Find where the given text appears and provide that cell's center as [X, Y] coordinate. 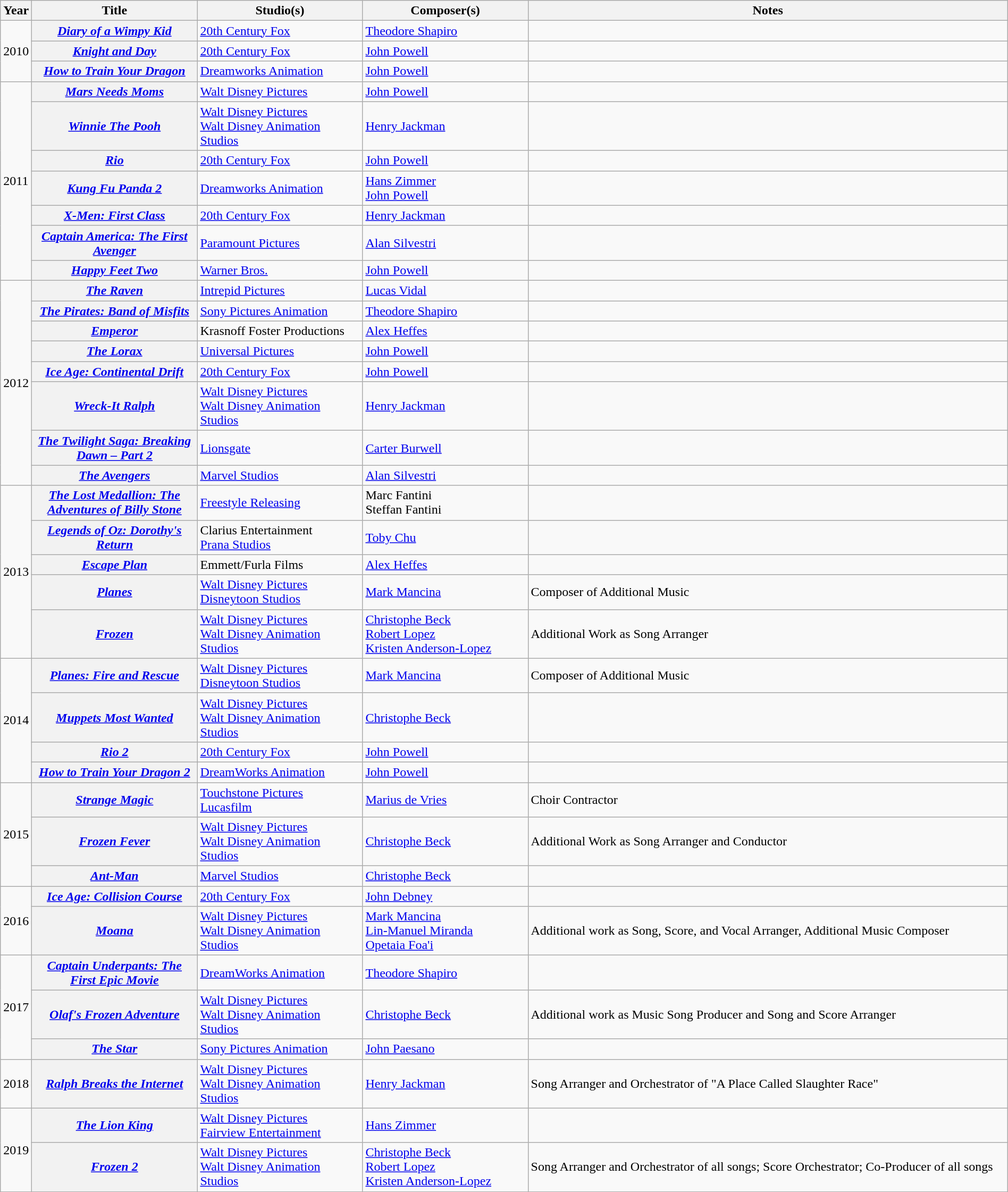
The Lost Medallion: The Adventures of Billy Stone [115, 503]
X-Men: First Class [115, 215]
Freestyle Releasing [280, 503]
2017 [16, 1007]
2013 [16, 572]
Frozen [115, 634]
The Twilight Saga: Breaking Dawn – Part 2 [115, 448]
Escape Plan [115, 565]
The Pirates: Band of Misfits [115, 311]
Hans Zimmer [446, 1125]
Emmett/Furla Films [280, 565]
The Lion King [115, 1125]
Marius de Vries [446, 800]
Planes: Fire and Rescue [115, 675]
Lionsgate [280, 448]
Marc FantiniSteffan Fantini [446, 503]
Planes [115, 592]
Legends of Oz: Dorothy's Return [115, 537]
Ice Age: Continental Drift [115, 372]
Captain Underpants: The First Epic Movie [115, 973]
Title [115, 11]
2019 [16, 1149]
Clarius EntertainmentPrana Studios [280, 537]
Strange Magic [115, 800]
Kung Fu Panda 2 [115, 188]
Muppets Most Wanted [115, 717]
Moana [115, 931]
Ice Age: Collision Course [115, 896]
The Avengers [115, 475]
Studio(s) [280, 11]
2015 [16, 835]
Toby Chu [446, 537]
Rio [115, 161]
Touchstone PicturesLucasfilm [280, 800]
Knight and Day [115, 51]
Song Arranger and Orchestrator of "A Place Called Slaughter Race" [768, 1084]
Carter Burwell [446, 448]
The Lorax [115, 351]
Ant-Man [115, 876]
Olaf's Frozen Adventure [115, 1014]
Mars Needs Moms [115, 91]
Universal Pictures [280, 351]
2010 [16, 51]
2018 [16, 1084]
Ralph Breaks the Internet [115, 1084]
Diary of a Wimpy Kid [115, 31]
Emperor [115, 331]
Walt Disney PicturesFairview Entertainment [280, 1125]
Additional work as Music Song Producer and Song and Score Arranger [768, 1014]
How to Train Your Dragon [115, 71]
Krasnoff Foster Productions [280, 331]
Wreck-It Ralph [115, 406]
2016 [16, 921]
Composer(s) [446, 11]
Year [16, 11]
The Raven [115, 290]
Song Arranger and Orchestrator of all songs; Score Orchestrator; Co-Producer of all songs [768, 1167]
2011 [16, 181]
Rio 2 [115, 752]
Mark MancinaLin-Manuel MirandaOpetaia Foa'i [446, 931]
Lucas Vidal [446, 290]
Additional work as Song, Score, and Vocal Arranger, Additional Music Composer [768, 931]
John Debney [446, 896]
Choir Contractor [768, 800]
Notes [768, 11]
Warner Bros. [280, 270]
How to Train Your Dragon 2 [115, 772]
Walt Disney Pictures [280, 91]
Hans ZimmerJohn Powell [446, 188]
Additional Work as Song Arranger [768, 634]
Winnie The Pooh [115, 126]
Captain America: The First Avenger [115, 242]
Paramount Pictures [280, 242]
2012 [16, 383]
John Paesano [446, 1049]
2014 [16, 720]
Happy Feet Two [115, 270]
Frozen Fever [115, 842]
The Star [115, 1049]
Intrepid Pictures [280, 290]
Frozen 2 [115, 1167]
Additional Work as Song Arranger and Conductor [768, 842]
